Capture the cell that displays the provided text and extract its (x, y) central coordinate. 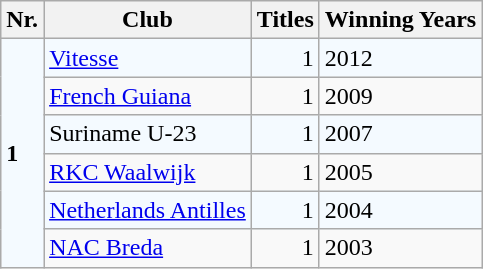
2003 (400, 248)
Suriname U-23 (148, 134)
2012 (400, 58)
NAC Breda (148, 248)
Netherlands Antilles (148, 210)
RKC Waalwijk (148, 172)
2005 (400, 172)
Vitesse (148, 58)
Winning Years (400, 20)
French Guiana (148, 96)
Club (148, 20)
2007 (400, 134)
Nr. (22, 20)
Titles (285, 20)
2009 (400, 96)
2004 (400, 210)
